Locate the cell with the specified text and output its [x, y] center coordinate. 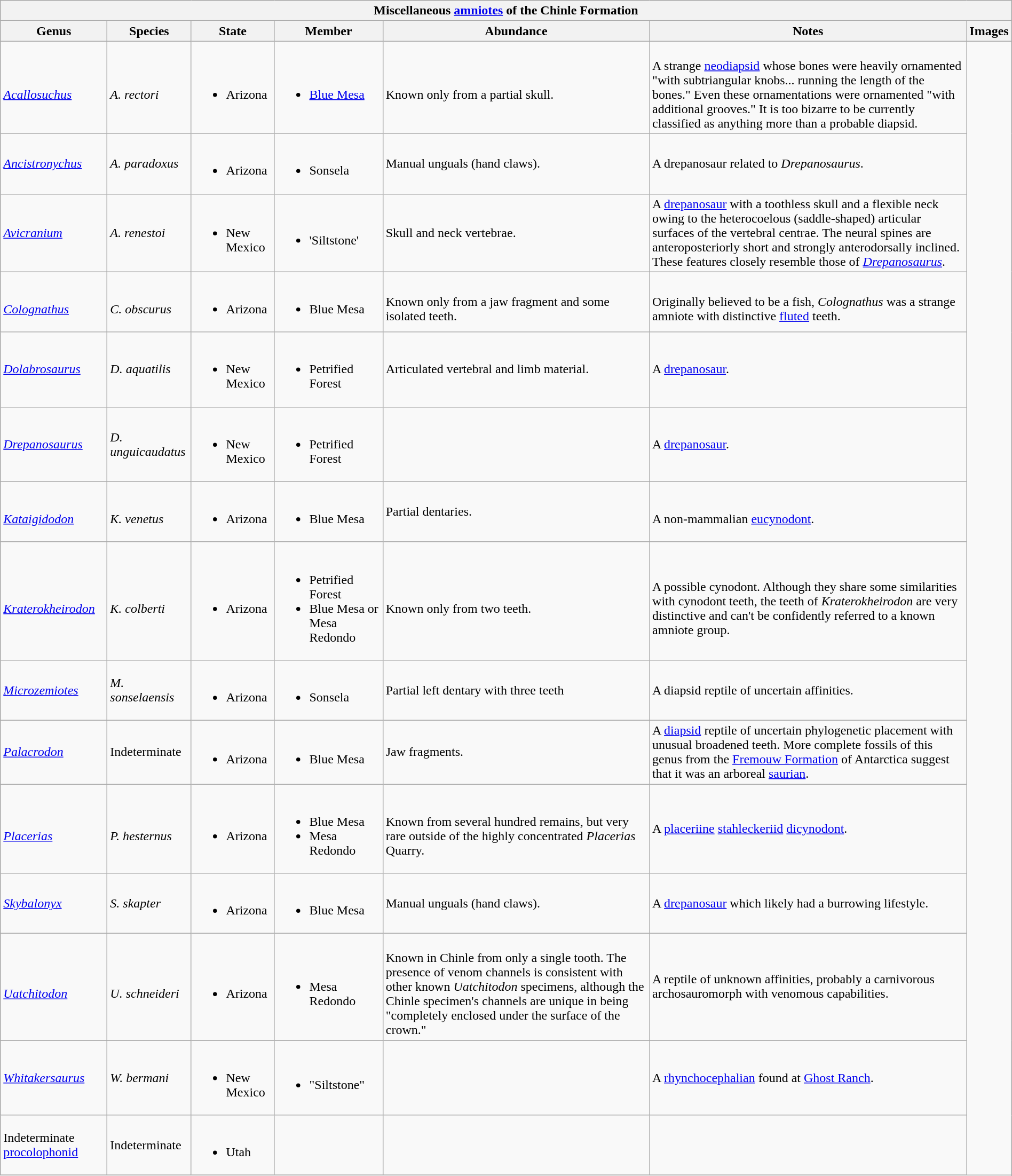
A. rectori [149, 88]
K. colberti [149, 601]
Member [329, 31]
M. sonselaensis [149, 690]
Notes [808, 31]
Known only from a jaw fragment and some isolated teeth. [516, 302]
Miscellaneous amniotes of the Chinle Formation [506, 11]
Known only from a partial skull. [516, 88]
A drepanosaur which likely had a burrowing lifestyle. [808, 903]
Kataigidodon [54, 511]
Mesa Redondo [329, 987]
Articulated vertebral and limb material. [516, 369]
K. venetus [149, 511]
'Siltstone' [329, 233]
"Siltstone" [329, 1078]
W. bermani [149, 1078]
Genus [54, 31]
Jaw fragments. [516, 752]
Ancistronychus [54, 163]
Skybalonyx [54, 903]
State [233, 31]
Placerias [54, 828]
Blue MesaMesa Redondo [329, 828]
A. paradoxus [149, 163]
Acallosuchus [54, 88]
Kraterokheirodon [54, 601]
A reptile of unknown affinities, probably a carnivorous archosauromorph with venomous capabilities. [808, 987]
A placeriine stahleckeriid dicynodont. [808, 828]
Partial dentaries. [516, 511]
Whitakersaurus [54, 1078]
Abundance [516, 31]
Colognathus [54, 302]
Petrified ForestBlue Mesa or Mesa Redondo [329, 601]
D. aquatilis [149, 369]
Utah [233, 1146]
A rhynchocephalian found at Ghost Ranch. [808, 1078]
Dolabrosaurus [54, 369]
A non-mammalian eucynodont. [808, 511]
Palacrodon [54, 752]
A diapsid reptile of uncertain affinities. [808, 690]
Indeterminate procolophonid [54, 1146]
Partial left dentary with three teeth [516, 690]
Avicranium [54, 233]
Images [989, 31]
Known only from two teeth. [516, 601]
C. obscurus [149, 302]
D. unguicaudatus [149, 444]
Drepanosaurus [54, 444]
A drepanosaur related to Drepanosaurus. [808, 163]
A. renestoi [149, 233]
Species [149, 31]
U. schneideri [149, 987]
Microzemiotes [54, 690]
Uatchitodon [54, 987]
P. hesternus [149, 828]
Skull and neck vertebrae. [516, 233]
S. skapter [149, 903]
Originally believed to be a fish, Colognathus was a strange amniote with distinctive fluted teeth. [808, 302]
Known from several hundred remains, but very rare outside of the highly concentrated Placerias Quarry. [516, 828]
